Find where the given text appears and provide that cell's center as (X, Y) coordinate. 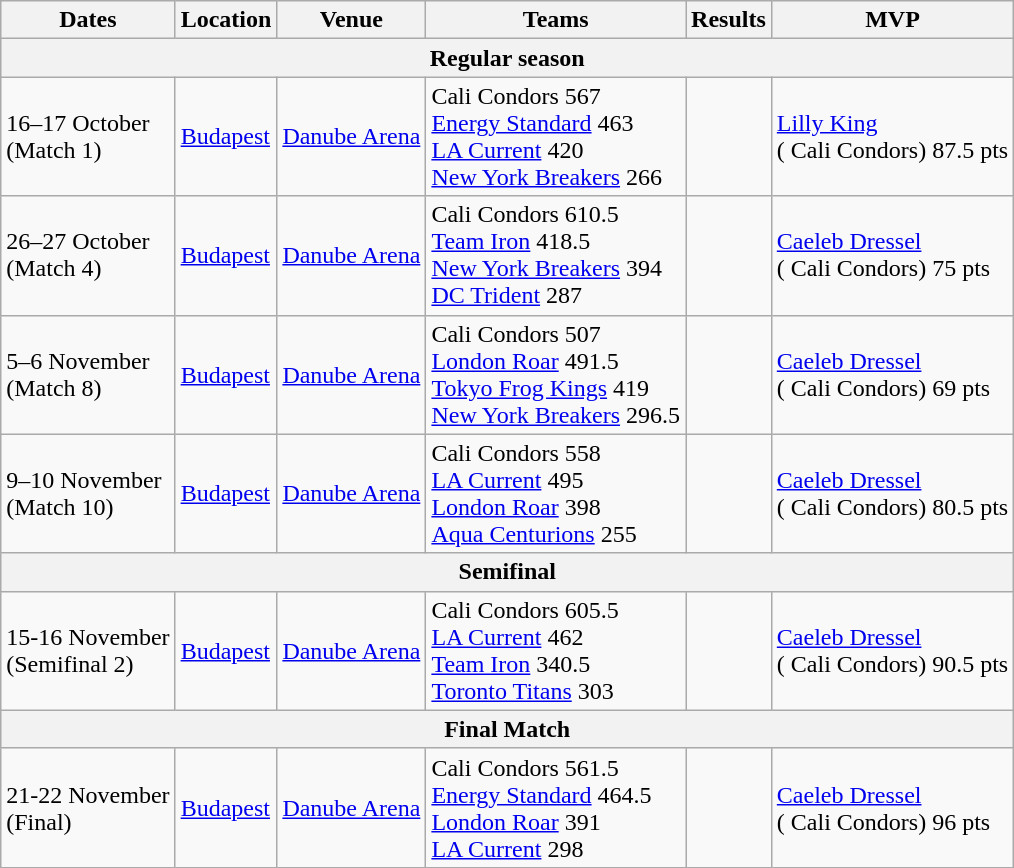
Caeleb Dressel( Cali Condors) 69 pts (892, 374)
Cali Condors 507 London Roar 491.5 Tokyo Frog Kings 419 New York Breakers 296.5 (556, 374)
Location (226, 20)
Cali Condors 561.5 Energy Standard 464.5 London Roar 391 LA Current 298 (556, 808)
Cali Condors 605.5 LA Current 462 Team Iron 340.5 Toronto Titans 303 (556, 650)
Caeleb Dressel( Cali Condors) 96 pts (892, 808)
21-22 November(Final) (88, 808)
Results (729, 20)
Caeleb Dressel( Cali Condors) 80.5 pts (892, 494)
Caeleb Dressel( Cali Condors) 90.5 pts (892, 650)
Caeleb Dressel( Cali Condors) 75 pts (892, 256)
Regular season (508, 58)
Semifinal (508, 572)
5–6 November(Match 8) (88, 374)
Venue (352, 20)
MVP (892, 20)
Lilly King( Cali Condors) 87.5 pts (892, 136)
Cali Condors 610.5 Team Iron 418.5 New York Breakers 394 DC Trident 287 (556, 256)
Final Match (508, 729)
Dates (88, 20)
16–17 October(Match 1) (88, 136)
15-16 November(Semifinal 2) (88, 650)
9–10 November(Match 10) (88, 494)
Cali Condors 558 LA Current 495 London Roar 398 Aqua Centurions 255 (556, 494)
Teams (556, 20)
Cali Condors 567 Energy Standard 463 LA Current 420 New York Breakers 266 (556, 136)
26–27 October(Match 4) (88, 256)
